Extract the (x, y) coordinate from the center of the cell holding the provided text.  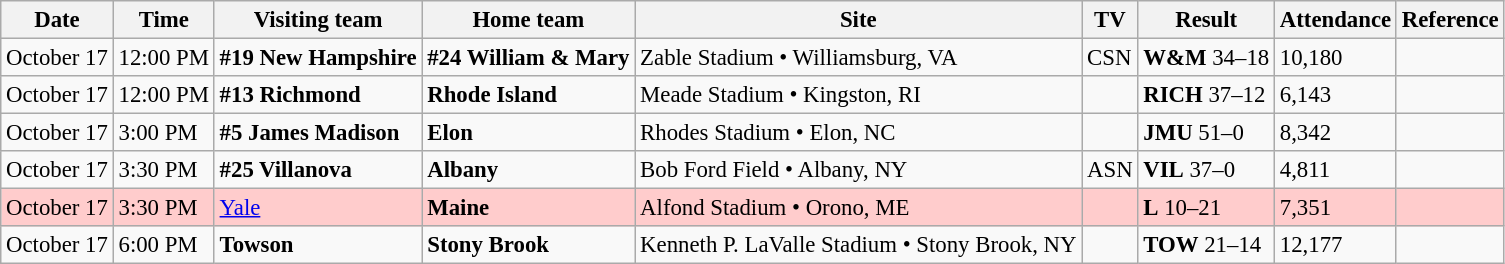
Stony Brook (528, 245)
Visiting team (318, 20)
Yale (318, 208)
8,342 (1335, 133)
Result (1206, 20)
12,177 (1335, 245)
CSN (1110, 58)
#19 New Hampshire (318, 58)
#24 William & Mary (528, 58)
7,351 (1335, 208)
3:00 PM (164, 133)
Bob Ford Field • Albany, NY (858, 170)
VIL 37–0 (1206, 170)
Rhode Island (528, 95)
Zable Stadium • Williamsburg, VA (858, 58)
Attendance (1335, 20)
Maine (528, 208)
Elon (528, 133)
Reference (1450, 20)
Towson (318, 245)
#13 Richmond (318, 95)
Time (164, 20)
Alfond Stadium • Orono, ME (858, 208)
Kenneth P. LaValle Stadium • Stony Brook, NY (858, 245)
TOW 21–14 (1206, 245)
Date (57, 20)
#5 James Madison (318, 133)
Site (858, 20)
Albany (528, 170)
Rhodes Stadium • Elon, NC (858, 133)
Home team (528, 20)
10,180 (1335, 58)
L 10–21 (1206, 208)
#25 Villanova (318, 170)
ASN (1110, 170)
JMU 51–0 (1206, 133)
TV (1110, 20)
W&M 34–18 (1206, 58)
6:00 PM (164, 245)
4,811 (1335, 170)
6,143 (1335, 95)
RICH 37–12 (1206, 95)
Meade Stadium • Kingston, RI (858, 95)
